Find where the given text appears and provide that cell's center as [x, y] coordinate. 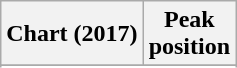
Chart (2017) [72, 34]
Peak position [189, 34]
